Find where the given text appears and provide that cell's center as [x, y] coordinate. 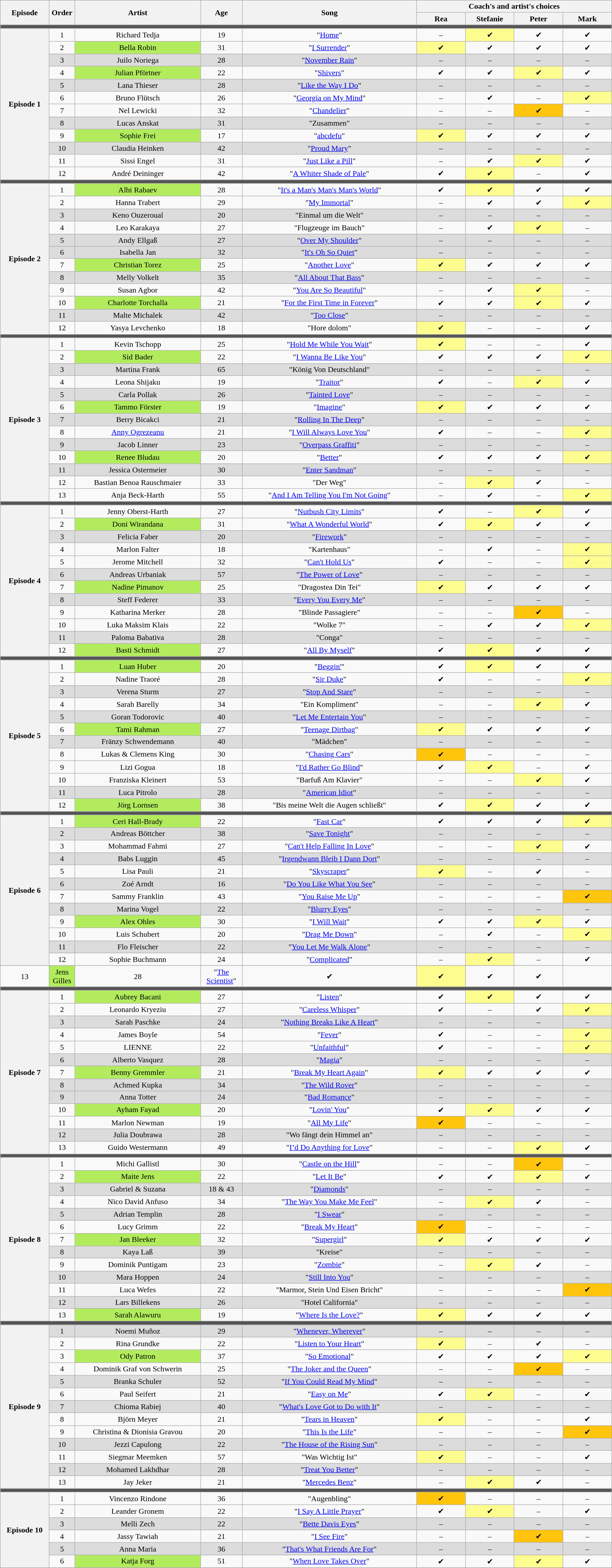
Dominik Graf von Schwerin [138, 1369]
"Beggin'" [330, 666]
"The House of the Rising Sun" [330, 1444]
"Traitor" [330, 382]
"All My Life" [330, 1123]
Babs Luggin [138, 859]
Luca Wefes [138, 1290]
Alberto Vasquez [138, 1060]
Sophie Frei [138, 136]
Episode 10 [25, 1530]
Sarah Paschke [138, 1022]
Paloma Babativa [138, 637]
"Kartenhaus" [330, 549]
"Blurry Eyes" [330, 909]
Mark [587, 19]
Lizi Gogua [138, 767]
"For the First Time in Forever" [330, 303]
Mara Hoppen [138, 1277]
Kaya Laß [138, 1252]
"Einmal um die Welt" [330, 215]
Luca Pitrolo [138, 792]
"Enter Sandman" [330, 470]
Fränzy Schwendemann [138, 742]
Yasya Levchenko [138, 328]
"Zusammen" [330, 123]
"Dragostea Din Tei" [330, 587]
Franziska Kleinert [138, 780]
"Diamonds" [330, 1189]
"All By Myself" [330, 650]
Chioma Rabiej [138, 1407]
"Let Me Entertain You" [330, 717]
Episode 9 [25, 1407]
"And I Am Telling You I'm Not Going" [330, 495]
Ody Patron [138, 1356]
Sissi Engel [138, 161]
"Hore dolom" [330, 328]
"I Will Always Love You" [330, 432]
"Let It Be" [330, 1177]
52 [221, 1381]
"Like the Way I Do" [330, 85]
"American Idiot" [330, 792]
"Marmor, Stein Und Eisen Bricht" [330, 1290]
Andreas Urbaniak [138, 574]
Bastian Benoa Rauschmaier [138, 482]
"Unfaithful" [330, 1047]
"Rolling In The Deep" [330, 419]
"Conga" [330, 637]
Sid Bader [138, 357]
Luka Maksim Klais [138, 625]
Claudia Heinken [138, 148]
Stefanie [490, 19]
"Chasing Cars" [330, 754]
"Do You Like What You See" [330, 884]
37 [221, 1356]
16 [221, 884]
Hanna Trabert [138, 202]
"Nothing Breaks Like A Heart" [330, 1022]
"Careless Whisper" [330, 1009]
"Hotel California" [330, 1302]
Melli Zech [138, 1524]
Marina Vogel [138, 909]
Leo Karakaya [138, 228]
Anna Maria [138, 1549]
"November Rain" [330, 60]
Peter [538, 19]
"You Are So Beautiful" [330, 290]
"Sir Duke" [330, 679]
"Stop And Stare" [330, 692]
"Just Like a Pill" [330, 161]
Julian Pförtner [138, 73]
Coach's and artist's choices [514, 6]
"Complicated" [330, 959]
"Irgendwann Bleib I Dann Dort" [330, 859]
"Zombie" [330, 1265]
Episode 3 [25, 420]
Leonardo Kryeziu [138, 1009]
"When Love Takes Over" [330, 1561]
Bella Robin [138, 48]
"Was Wichtig Ist" [330, 1457]
"Hold Me While You Wait" [330, 344]
"Over My Shoulder" [330, 240]
Andy Ellgaß [138, 240]
"I Swear" [330, 1214]
"I Say A Little Prayer" [330, 1511]
Lana Thieser [138, 85]
"Whenever, Wherever" [330, 1331]
Episode 6 [25, 891]
Order [62, 13]
Lukas & Clemens King [138, 754]
Tammo Förster [138, 407]
Sarah Alawuru [138, 1315]
"So Emotional" [330, 1356]
Jerome Mitchell [138, 562]
"I Surrender" [330, 48]
"Magia" [330, 1060]
Zoé Arndt [138, 884]
"Better" [330, 457]
Charlotte Torchalla [138, 303]
43 [221, 896]
"What A Wonderful World" [330, 524]
Sammy Franklin [138, 896]
"Blinde Passagiere" [330, 612]
Song [330, 13]
Gabriel & Suzana [138, 1189]
Renee Bludau [138, 457]
Episode 2 [25, 259]
"The Wild Rover" [330, 1085]
Julia Doubrawa [138, 1135]
Andreas Böttcher [138, 834]
"You Let Me Walk Alone" [330, 947]
Alex Ohles [138, 922]
"Mädchen" [330, 742]
65 [221, 369]
Nadine Pimanov [138, 587]
Christian Torez [138, 265]
Doni Wirandana [138, 524]
"Break My Heart Again" [330, 1072]
"You Raise Me Up" [330, 896]
Malte Michalek [138, 315]
"Georgia on My Mind" [330, 98]
Christina & Dionisia Gravou [138, 1432]
"Tainted Love" [330, 395]
"Bad Romance" [330, 1097]
"Home" [330, 35]
Vincenzo Rindone [138, 1499]
Albi Rabaev [138, 190]
Nel Lewicki [138, 110]
Steff Federer [138, 600]
"The Power of Love" [330, 574]
"Can't Hold Us" [330, 562]
"Ein Kompliment" [330, 704]
Felicia Faber [138, 537]
Noemi Muñoz [138, 1331]
"Imagine" [330, 407]
Ayham Fayad [138, 1110]
André Deininger [138, 173]
54 [221, 1035]
James Boyle [138, 1035]
Episode 5 [25, 736]
Michi Gallistl [138, 1164]
"Barfuß Am Klavier" [330, 780]
Sophie Buchmann [138, 959]
"My Immortal" [330, 202]
"Every You Every Me" [330, 600]
Jenny Oberst-Harth [138, 511]
Achmed Kupka [138, 1085]
Jezzi Capulong [138, 1444]
Lucy Grimm [138, 1227]
"All About That Bass" [330, 277]
"Where Is the Love?" [330, 1315]
Jörg Lornsen [138, 805]
LIENNE [138, 1047]
Lucas Anskat [138, 123]
"Treat You Better" [330, 1470]
Anja Beck-Harth [138, 495]
"A Whiter Shade of Pale" [330, 173]
Adrian Templin [138, 1214]
Luan Huber [138, 666]
Verena Sturm [138, 692]
Anny Ogrezeanu [138, 432]
Lisa Pauli [138, 872]
"Wo fängt dein Himmel an" [330, 1135]
"Still Into You" [330, 1277]
"Drag Me Down" [330, 934]
Benny Gremmler [138, 1072]
Ceri Hall-Brady [138, 821]
Richard Tedja [138, 35]
"Break My Heart" [330, 1227]
Carla Pollak [138, 395]
Nico David Anfuso [138, 1202]
"Another Love" [330, 265]
Aubrey Bacani [138, 997]
Jacob Linner [138, 445]
Berry Bicakci [138, 419]
39 [221, 1252]
Bruno Flütsch [138, 98]
Paul Seifert [138, 1394]
"Wolke 7" [330, 625]
Guido Westermann [138, 1148]
Mohamed Lakhdhar [138, 1470]
"abcdefu" [330, 136]
45 [221, 859]
"Proud Mary" [330, 148]
55 [221, 495]
"I See Fire" [330, 1536]
Jassy Tawiah [138, 1536]
Anna Totter [138, 1097]
"Mercedes Benz" [330, 1482]
"Flugzeuge im Bauch" [330, 228]
"The Joker and the Queen" [330, 1369]
Tami Rahman [138, 729]
17 [221, 136]
"That's What Friends Are For" [330, 1549]
Melly Volkelt [138, 277]
"The Way You Make Me Feel" [330, 1202]
Leander Gronem [138, 1511]
Maite Jens [138, 1177]
"Skyscraper" [330, 872]
53 [221, 780]
"Lovin' You" [330, 1110]
"Too Close" [330, 315]
"If You Could Read My Mind" [330, 1381]
35 [221, 277]
Keno Ouzeroual [138, 215]
Rina Grundke [138, 1344]
"Kreise" [330, 1252]
Susan Agbor [138, 290]
Leona Shijaku [138, 382]
Episode 7 [25, 1072]
Jens Gilles [62, 976]
"Nutbush City Limits" [330, 511]
"Listen to Your Heart" [330, 1344]
"Tears in Heaven" [330, 1419]
"König Von Deutschland" [330, 369]
"Castle on the Hill" [330, 1164]
Björn Meyer [138, 1419]
Branka Schuler [138, 1381]
"I’d Do Anything for Love" [330, 1148]
49 [221, 1148]
"Overpass Graffiti" [330, 445]
"Save Tonight" [330, 834]
Age [221, 13]
Episode 8 [25, 1239]
"The Scientist" [221, 976]
Katharina Merker [138, 612]
Rea [441, 19]
"I Will Wait" [330, 922]
"I Wanna Be Like You" [330, 357]
"Teenage Dirtbag" [330, 729]
Lars Billekens [138, 1302]
"Shivers" [330, 73]
Sarah Barelly [138, 704]
Marlon Newman [138, 1123]
"Fast Car" [330, 821]
Basti Schmidt [138, 650]
Martina Frank [138, 369]
Nadine Traoré [138, 679]
"Supergirl" [330, 1240]
"Listen" [330, 997]
Siegmar Meemken [138, 1457]
"This Is the Life" [330, 1432]
"Bette Davis Eyes" [330, 1524]
18 & 43 [221, 1189]
Dominik Puntigam [138, 1265]
"I'd Rather Go Blind" [330, 767]
"Chandelier" [330, 110]
Goran Todorovic [138, 717]
Jay Jeker [138, 1482]
Isabella Jan [138, 253]
"Fever" [330, 1035]
"Firework" [330, 537]
Episode 4 [25, 581]
Jan Bleeker [138, 1240]
"It's Oh So Quiet" [330, 253]
Marlon Falter [138, 549]
Episode 1 [25, 104]
Juilo Noriega [138, 60]
Luis Schubert [138, 934]
Katja Forg [138, 1561]
"Augenbling" [330, 1499]
51 [221, 1561]
Kevin Tschopp [138, 344]
Mohammad Fahmi [138, 846]
Jessica Ostermeier [138, 470]
Flo Fleischer [138, 947]
"Bis meine Welt die Augen schließt" [330, 805]
Artist [138, 13]
"Der Weg" [330, 482]
"What's Love Got to Do with It" [330, 1407]
"It's a Man's Man's Man's World" [330, 190]
Episode [25, 13]
"Easy on Me" [330, 1394]
"Can't Help Falling In Love" [330, 846]
